Search for the cell housing the specified text and yield its (x, y) center coordinate. 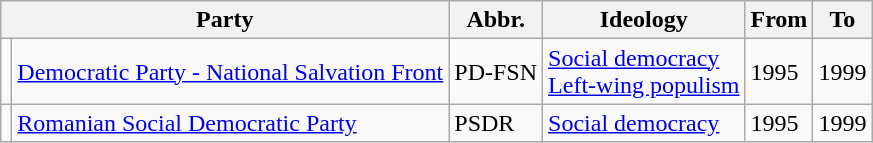
From (779, 20)
Ideology (644, 20)
Social democracyLeft-wing populism (644, 72)
Party (225, 20)
To (842, 20)
PD-FSN (496, 72)
Social democracy (644, 123)
PSDR (496, 123)
Romanian Social Democratic Party (230, 123)
Abbr. (496, 20)
Democratic Party - National Salvation Front (230, 72)
